Pinpoint the cell where the given text exists, returning its (X, Y) midpoint coordinate. 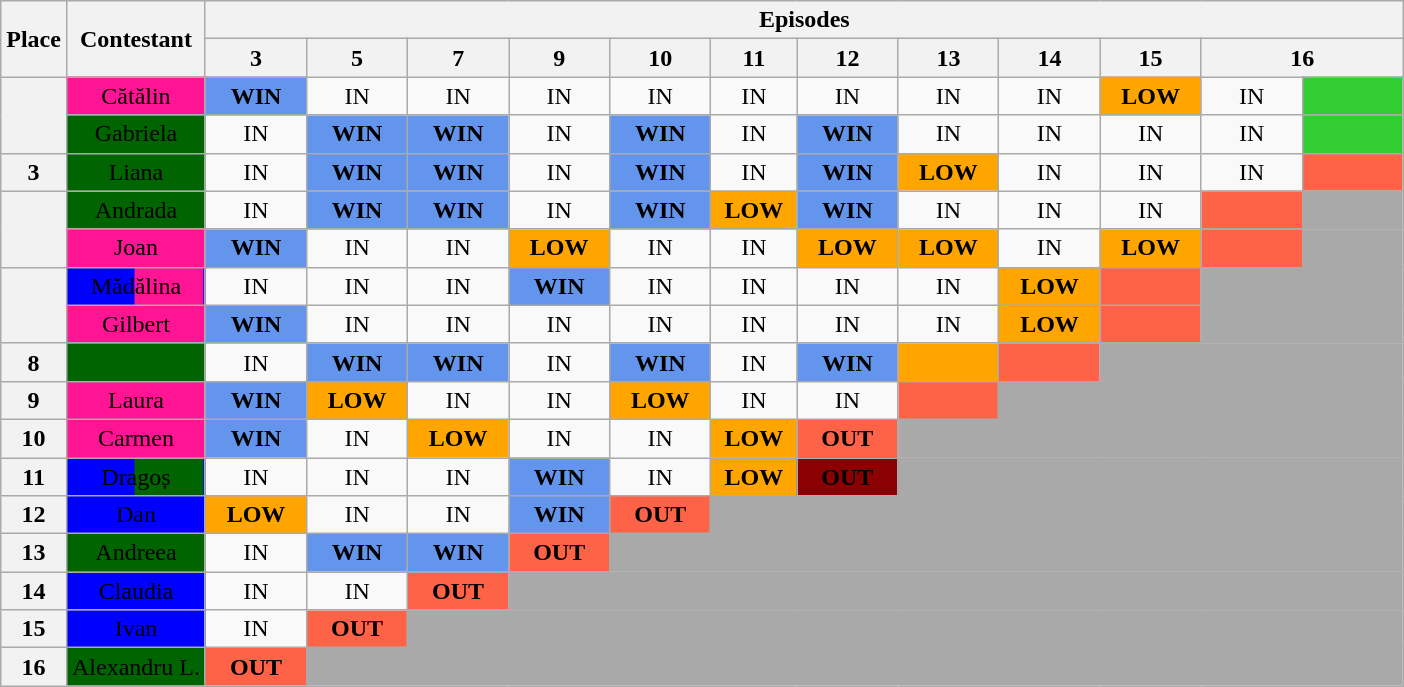
Liana (136, 172)
Contestant (136, 39)
7 (458, 58)
Joan (136, 248)
Dan (136, 515)
Laura (136, 400)
Andrada (136, 210)
Claudia (136, 591)
Gilbert (136, 324)
5 (358, 58)
Carmen (136, 438)
Gabriela (136, 134)
Place (34, 39)
Cătălin (136, 96)
Dragoș (136, 477)
Episodes (804, 20)
Andreea (136, 553)
Ivan (136, 629)
Alexandru L. (136, 667)
8 (34, 362)
Mădălina (136, 286)
